Find where the given text appears and provide that cell's center as (x, y) coordinate. 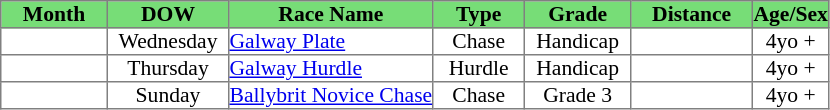
Grade (577, 14)
DOW (168, 14)
Ballybrit Novice Chase (331, 96)
Sunday (168, 96)
Age/Sex (790, 14)
Galway Plate (331, 42)
Galway Hurdle (331, 68)
Wednesday (168, 42)
Hurdle (479, 68)
Race Name (331, 14)
Grade 3 (577, 96)
Thursday (168, 68)
Type (479, 14)
Distance (692, 14)
Month (54, 14)
